Capture the cell that displays the provided text and extract its (X, Y) central coordinate. 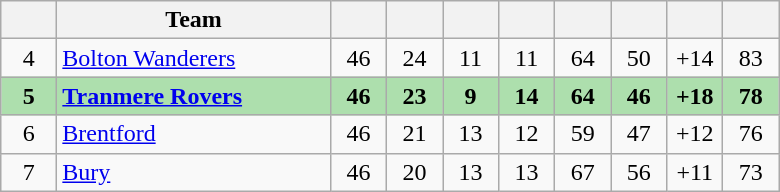
9 (470, 96)
67 (583, 172)
5 (29, 96)
+12 (695, 134)
Bolton Wanderers (194, 58)
Bury (194, 172)
59 (583, 134)
73 (751, 172)
76 (751, 134)
83 (751, 58)
24 (414, 58)
4 (29, 58)
7 (29, 172)
Team (194, 20)
+11 (695, 172)
20 (414, 172)
Tranmere Rovers (194, 96)
+18 (695, 96)
78 (751, 96)
6 (29, 134)
23 (414, 96)
12 (527, 134)
56 (639, 172)
50 (639, 58)
21 (414, 134)
47 (639, 134)
14 (527, 96)
+14 (695, 58)
Brentford (194, 134)
